Detect which cell encompasses the target text, then output its [x, y] center coordinate. 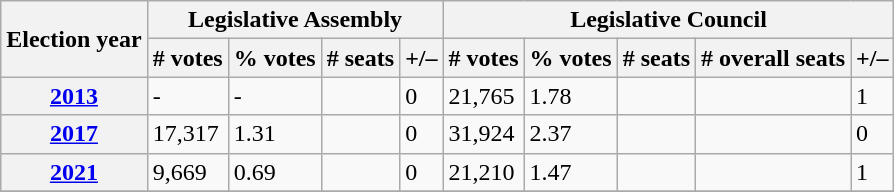
# overall seats [774, 58]
9,669 [188, 172]
Legislative Council [668, 20]
17,317 [188, 134]
Legislative Assembly [295, 20]
21,765 [484, 96]
Election year [74, 39]
2.37 [570, 134]
1.78 [570, 96]
1.47 [570, 172]
0.69 [274, 172]
2017 [74, 134]
2013 [74, 96]
21,210 [484, 172]
1.31 [274, 134]
31,924 [484, 134]
2021 [74, 172]
